For the text-containing cell, return its midpoint in [X, Y] coordinate format. 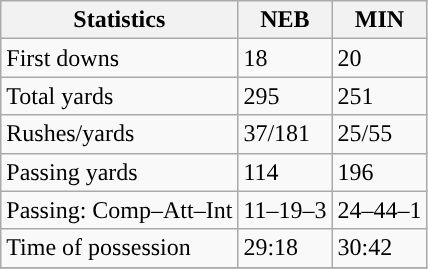
114 [285, 172]
NEB [285, 20]
251 [380, 96]
MIN [380, 20]
Passing: Comp–Att–Int [120, 210]
295 [285, 96]
First downs [120, 58]
Time of possession [120, 248]
24–44–1 [380, 210]
29:18 [285, 248]
30:42 [380, 248]
Rushes/yards [120, 134]
Statistics [120, 20]
Total yards [120, 96]
Passing yards [120, 172]
37/181 [285, 134]
196 [380, 172]
18 [285, 58]
11–19–3 [285, 210]
25/55 [380, 134]
20 [380, 58]
